Pinpoint the cell where the given text exists, returning its [X, Y] midpoint coordinate. 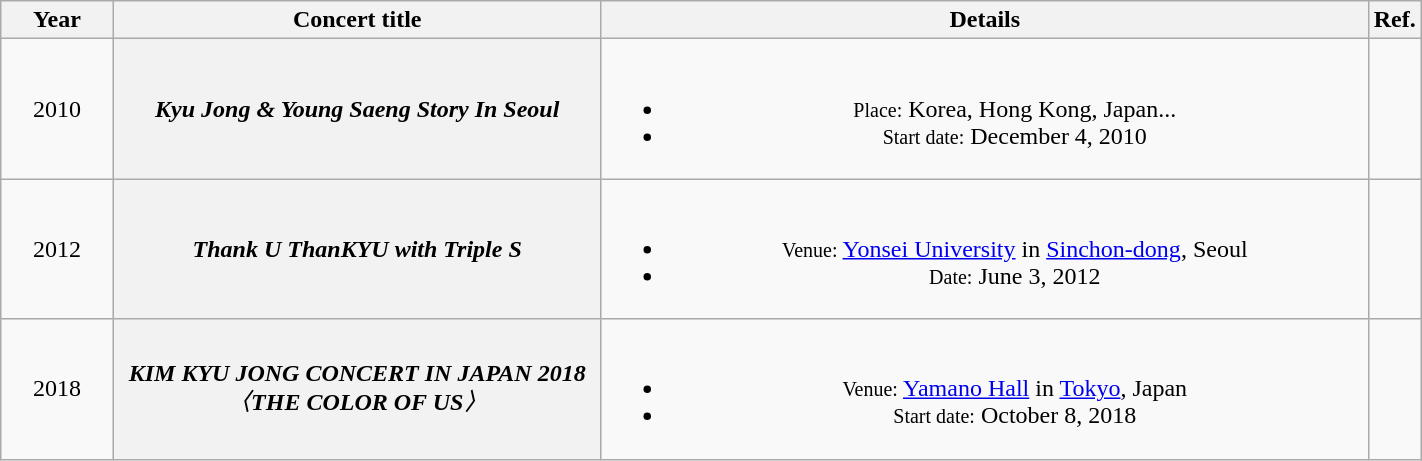
2018 [57, 389]
Thank U ThanKYU with Triple S [357, 249]
2012 [57, 249]
Venue: Yamano Hall in Tokyo, JapanStart date: October 8, 2018 [984, 389]
Year [57, 20]
Venue: Yonsei University in Sinchon-dong, SeoulDate: June 3, 2012 [984, 249]
Ref. [1394, 20]
Place: Korea, Hong Kong, Japan...Start date: December 4, 2010 [984, 109]
Kyu Jong & Young Saeng Story In Seoul [357, 109]
Concert title [357, 20]
Details [984, 20]
KIM KYU JONG CONCERT IN JAPAN 2018〈THE COLOR OF US〉 [357, 389]
2010 [57, 109]
